For the text-containing cell, return its midpoint in [X, Y] coordinate format. 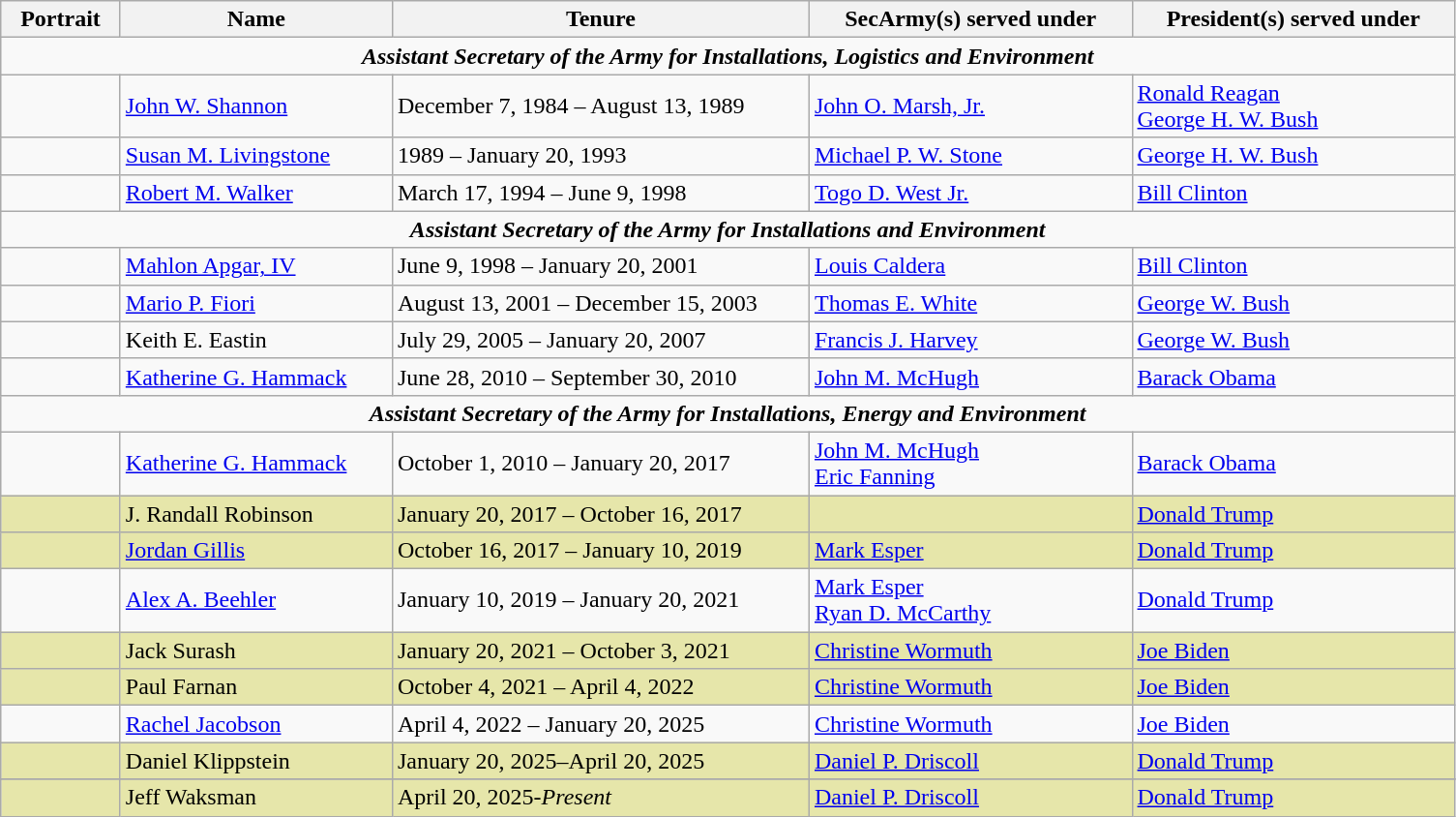
Mark Esper [970, 551]
April 4, 2022 – January 20, 2025 [600, 724]
John M. McHughEric Fanning [970, 463]
J. Randall Robinson [255, 514]
January 20, 2017 – October 16, 2017 [600, 514]
January 20, 2021 – October 3, 2021 [600, 651]
Francis J. Harvey [970, 340]
John O. Marsh, Jr. [970, 106]
1989 – January 20, 1993 [600, 156]
Togo D. West Jr. [970, 193]
Mark EsperRyan D. McCarthy [970, 600]
Ronald ReaganGeorge H. W. Bush [1293, 106]
John M. McHugh [970, 377]
Assistant Secretary of the Army for Installations, Logistics and Environment [728, 56]
Keith E. Eastin [255, 340]
Jordan Gillis [255, 551]
October 16, 2017 – January 10, 2019 [600, 551]
December 7, 1984 – August 13, 1989 [600, 106]
Rachel Jacobson [255, 724]
Susan M. Livingstone [255, 156]
March 17, 1994 – June 9, 1998 [600, 193]
Jeff Waksman [255, 798]
Portrait [61, 19]
Robert M. Walker [255, 193]
October 1, 2010 – January 20, 2017 [600, 463]
Jack Surash [255, 651]
President(s) served under [1293, 19]
Thomas E. White [970, 303]
George H. W. Bush [1293, 156]
Daniel Klippstein [255, 761]
June 9, 1998 – January 20, 2001 [600, 266]
June 28, 2010 – September 30, 2010 [600, 377]
Mahlon Apgar, IV [255, 266]
August 13, 2001 – December 15, 2003 [600, 303]
Mario P. Fiori [255, 303]
Paul Farnan [255, 687]
Michael P. W. Stone [970, 156]
January 10, 2019 – January 20, 2021 [600, 600]
October 4, 2021 – April 4, 2022 [600, 687]
SecArmy(s) served under [970, 19]
Tenure [600, 19]
Assistant Secretary of the Army for Installations and Environment [728, 229]
Name [255, 19]
January 20, 2025–April 20, 2025 [600, 761]
John W. Shannon [255, 106]
Alex A. Beehler [255, 600]
July 29, 2005 – January 20, 2007 [600, 340]
April 20, 2025-Present [600, 798]
Assistant Secretary of the Army for Installations, Energy and Environment [728, 413]
Louis Caldera [970, 266]
